Return the (x, y) coordinate for the center point of the cell that contains the specified text.  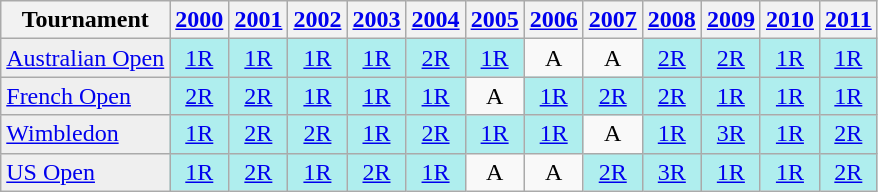
2006 (554, 20)
2011 (848, 20)
2005 (494, 20)
2008 (672, 20)
2002 (318, 20)
2000 (200, 20)
French Open (86, 96)
Australian Open (86, 58)
2004 (436, 20)
2009 (730, 20)
2003 (376, 20)
2001 (258, 20)
2010 (790, 20)
2007 (612, 20)
US Open (86, 172)
Wimbledon (86, 134)
Tournament (86, 20)
